Capture the cell that displays the provided text and extract its (x, y) central coordinate. 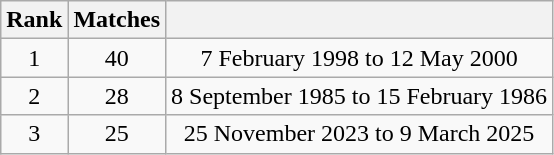
25 (117, 134)
8 September 1985 to 15 February 1986 (360, 96)
40 (117, 58)
Matches (117, 20)
1 (34, 58)
Rank (34, 20)
28 (117, 96)
7 February 1998 to 12 May 2000 (360, 58)
3 (34, 134)
2 (34, 96)
25 November 2023 to 9 March 2025 (360, 134)
